Return [x, y] of the center of cell containing provided text 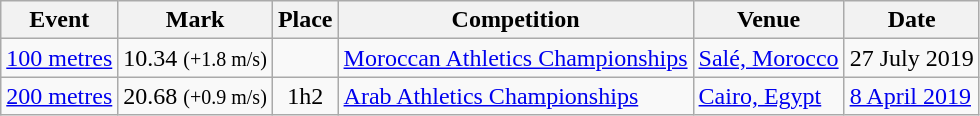
100 metres [60, 58]
Date [912, 20]
Venue [768, 20]
Competition [516, 20]
10.34 (+1.8 m/s) [196, 58]
Mark [196, 20]
Arab Athletics Championships [516, 96]
Salé, Morocco [768, 58]
8 April 2019 [912, 96]
27 July 2019 [912, 58]
200 metres [60, 96]
1h2 [305, 96]
Event [60, 20]
Place [305, 20]
Cairo, Egypt [768, 96]
20.68 (+0.9 m/s) [196, 96]
Moroccan Athletics Championships [516, 58]
